Scan for the cell matching the given text and deliver its [x, y] coordinate at center. 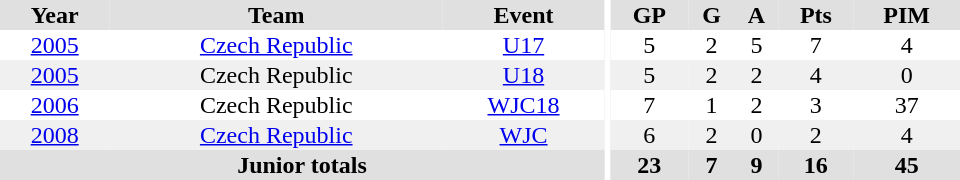
G [711, 15]
1 [711, 105]
Junior totals [302, 165]
2006 [54, 105]
U18 [524, 75]
Team [276, 15]
Year [54, 15]
45 [906, 165]
GP [649, 15]
Event [524, 15]
3 [816, 105]
PIM [906, 15]
37 [906, 105]
WJC [524, 135]
9 [757, 165]
WJC18 [524, 105]
6 [649, 135]
A [757, 15]
23 [649, 165]
U17 [524, 45]
16 [816, 165]
2008 [54, 135]
Pts [816, 15]
